Pinpoint the cell where the given text exists, returning its (X, Y) midpoint coordinate. 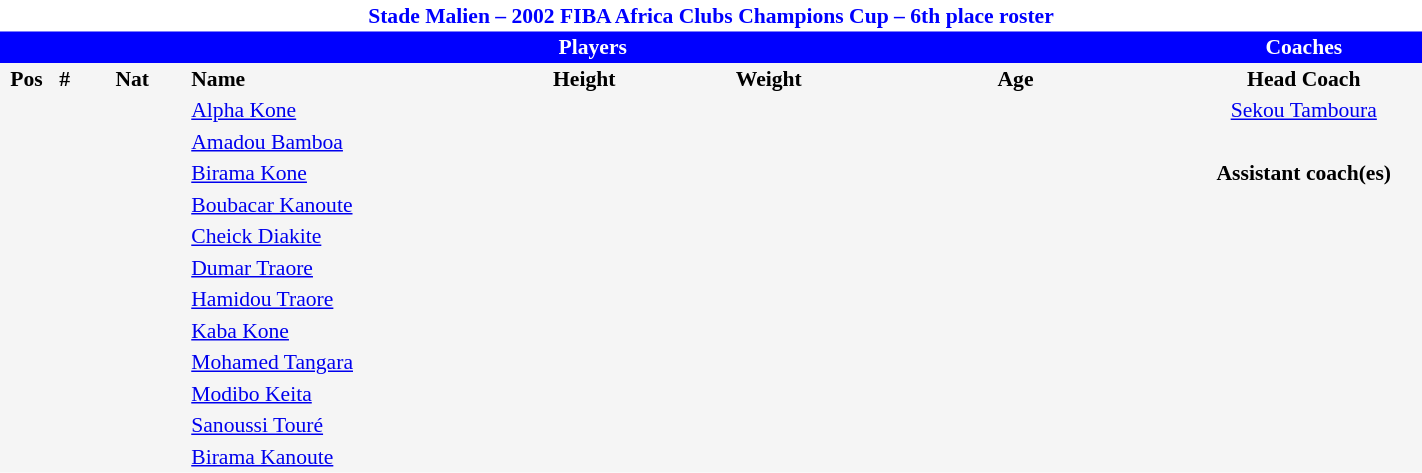
Nat (132, 79)
Birama Kone (332, 174)
Hamidou Traore (332, 300)
Mohamed Tangara (332, 362)
Dumar Traore (332, 268)
Stade Malien – 2002 FIBA Africa Clubs Champions Cup – 6th place roster (711, 16)
Assistant coach(es) (1304, 174)
Birama Kanoute (332, 457)
Kaba Kone (332, 331)
Height (584, 79)
# (64, 79)
Head Coach (1304, 79)
Sanoussi Touré (332, 426)
Amadou Bamboa (332, 142)
Pos (26, 79)
Age (1016, 79)
Cheick Diakite (332, 236)
Boubacar Kanoute (332, 205)
Alpha Kone (332, 110)
Players (593, 48)
Name (332, 79)
Weight (768, 79)
Coaches (1304, 48)
Modibo Keita (332, 394)
Sekou Tamboura (1304, 110)
